Extract the [X, Y] coordinate from the center of the cell holding the provided text.  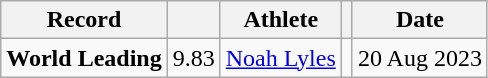
Athlete [280, 20]
20 Aug 2023 [420, 58]
Noah Lyles [280, 58]
World Leading [84, 58]
Date [420, 20]
Record [84, 20]
9.83 [194, 58]
